For the text-containing cell, return its midpoint in [X, Y] coordinate format. 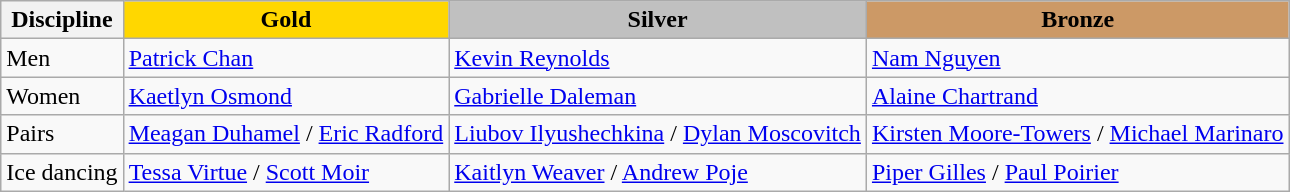
Tessa Virtue / Scott Moir [286, 172]
Nam Nguyen [1078, 58]
Piper Gilles / Paul Poirier [1078, 172]
Discipline [62, 20]
Kaitlyn Weaver / Andrew Poje [658, 172]
Gold [286, 20]
Alaine Chartrand [1078, 96]
Men [62, 58]
Silver [658, 20]
Liubov Ilyushechkina / Dylan Moscovitch [658, 134]
Kirsten Moore-Towers / Michael Marinaro [1078, 134]
Pairs [62, 134]
Bronze [1078, 20]
Kaetlyn Osmond [286, 96]
Women [62, 96]
Kevin Reynolds [658, 58]
Patrick Chan [286, 58]
Gabrielle Daleman [658, 96]
Ice dancing [62, 172]
Meagan Duhamel / Eric Radford [286, 134]
